Identify which cell holds the provided text, then report its [x, y] central coordinate. 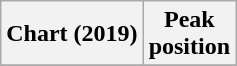
Chart (2019) [72, 34]
Peakposition [189, 34]
